Return the (X, Y) coordinate for the center point of the cell that contains the specified text.  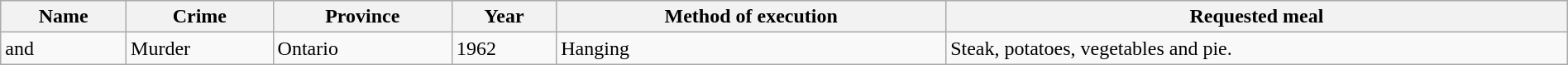
Name (64, 17)
Hanging (751, 48)
Steak, potatoes, vegetables and pie. (1257, 48)
and (64, 48)
Ontario (362, 48)
Murder (200, 48)
Crime (200, 17)
Year (504, 17)
Method of execution (751, 17)
Requested meal (1257, 17)
1962 (504, 48)
Province (362, 17)
